Determine the [X, Y] coordinate at the center of the cell enclosing the given text.  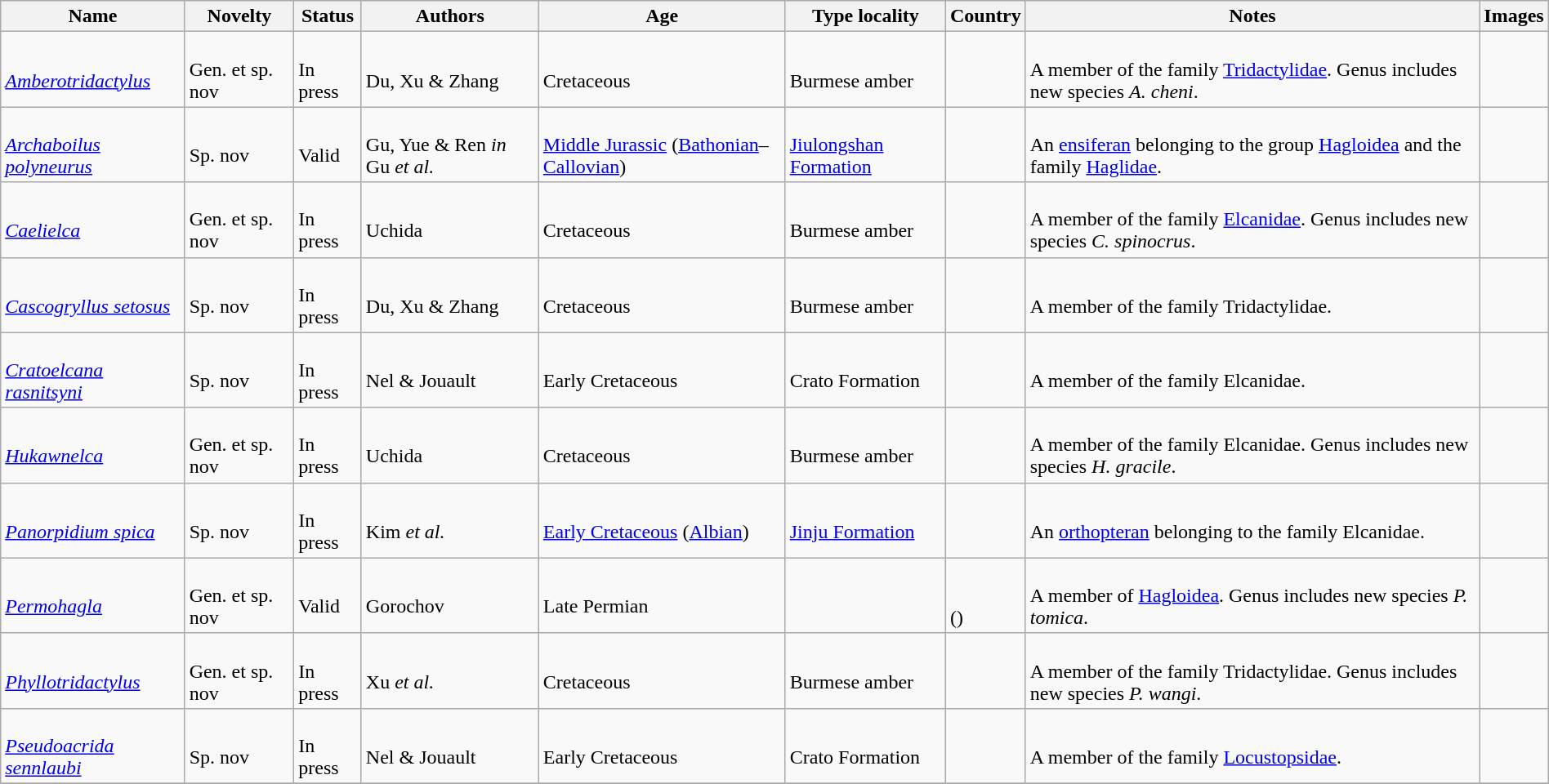
Jinju Formation [865, 520]
A member of the family Tridactylidae. Genus includes new species P. wangi. [1252, 670]
Panorpidium spica [93, 520]
Notes [1252, 16]
Permohagla [93, 595]
Age [662, 16]
A member of the family Elcanidae. Genus includes new species C. spinocrus. [1252, 220]
Images [1514, 16]
Archaboilus polyneurus [93, 145]
Jiulongshan Formation [865, 145]
Novelty [239, 16]
Phyllotridactylus [93, 670]
Pseudoacrida sennlaubi [93, 746]
A member of the family Tridactylidae. [1252, 295]
A member of the family Elcanidae. Genus includes new species H. gracile. [1252, 445]
An ensiferan belonging to the group Hagloidea and the family Haglidae. [1252, 145]
() [986, 595]
Cratoelcana rasnitsyni [93, 370]
Late Permian [662, 595]
A member of the family Locustopsidae. [1252, 746]
Amberotridactylus [93, 69]
Status [328, 16]
A member of the family Tridactylidae. Genus includes new species A. cheni. [1252, 69]
Authors [449, 16]
Gorochov [449, 595]
Country [986, 16]
A member of Hagloidea. Genus includes new species P. tomica. [1252, 595]
Hukawnelca [93, 445]
An orthopteran belonging to the family Elcanidae. [1252, 520]
Type locality [865, 16]
Early Cretaceous (Albian) [662, 520]
Name [93, 16]
Caelielca [93, 220]
Kim et al. [449, 520]
Xu et al. [449, 670]
Middle Jurassic (Bathonian–Callovian) [662, 145]
A member of the family Elcanidae. [1252, 370]
Gu, Yue & Ren in Gu et al. [449, 145]
Cascogryllus setosus [93, 295]
